For the text-containing cell, return its midpoint in [x, y] coordinate format. 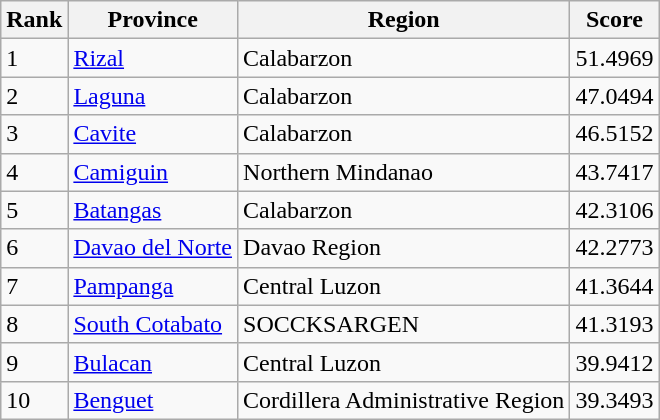
Province [153, 20]
Cordillera Administrative Region [404, 400]
8 [34, 324]
Batangas [153, 210]
Rizal [153, 58]
4 [34, 172]
9 [34, 362]
41.3193 [614, 324]
SOCCKSARGEN [404, 324]
Score [614, 20]
Bulacan [153, 362]
Camiguin [153, 172]
South Cotabato [153, 324]
42.3106 [614, 210]
2 [34, 96]
51.4969 [614, 58]
39.9412 [614, 362]
10 [34, 400]
Region [404, 20]
46.5152 [614, 134]
Rank [34, 20]
6 [34, 248]
Pampanga [153, 286]
Laguna [153, 96]
41.3644 [614, 286]
1 [34, 58]
39.3493 [614, 400]
7 [34, 286]
Davao del Norte [153, 248]
43.7417 [614, 172]
42.2773 [614, 248]
Davao Region [404, 248]
5 [34, 210]
3 [34, 134]
Cavite [153, 134]
47.0494 [614, 96]
Northern Mindanao [404, 172]
Benguet [153, 400]
